Pinpoint the cell where the given text exists, returning its (x, y) midpoint coordinate. 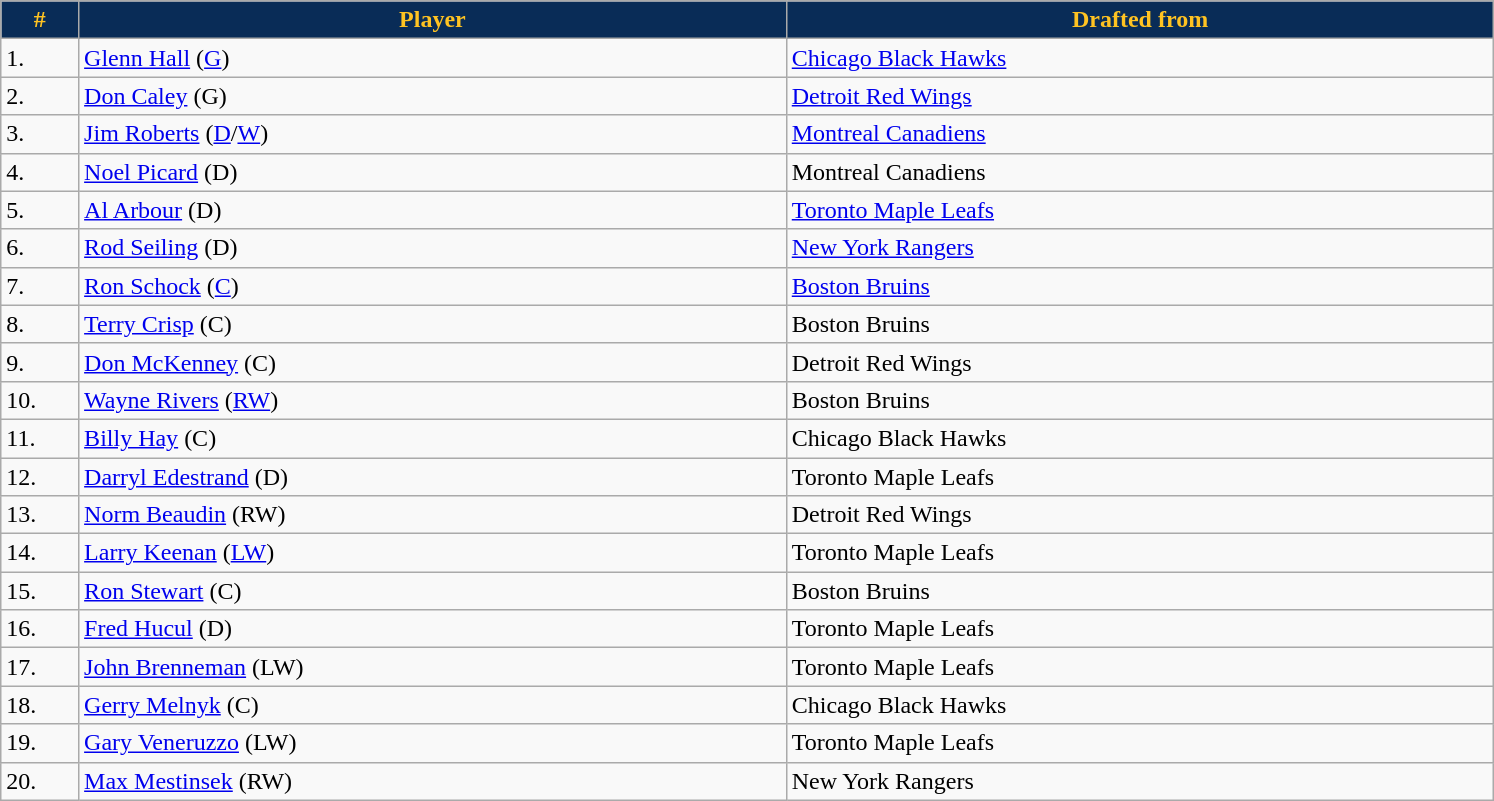
11. (40, 438)
# (40, 20)
John Brenneman (LW) (433, 667)
Larry Keenan (LW) (433, 553)
3. (40, 134)
Don McKenney (C) (433, 362)
Terry Crisp (C) (433, 324)
6. (40, 248)
Max Mestinsek (RW) (433, 781)
17. (40, 667)
Noel Picard (D) (433, 172)
Drafted from (1140, 20)
Gerry Melnyk (C) (433, 705)
Jim Roberts (D/W) (433, 134)
Gary Veneruzzo (LW) (433, 743)
4. (40, 172)
Wayne Rivers (RW) (433, 400)
Don Caley (G) (433, 96)
Player (433, 20)
10. (40, 400)
12. (40, 477)
15. (40, 591)
1. (40, 58)
20. (40, 781)
18. (40, 705)
Al Arbour (D) (433, 210)
Glenn Hall (G) (433, 58)
19. (40, 743)
7. (40, 286)
Fred Hucul (D) (433, 629)
16. (40, 629)
5. (40, 210)
2. (40, 96)
Ron Stewart (C) (433, 591)
Darryl Edestrand (D) (433, 477)
Ron Schock (C) (433, 286)
14. (40, 553)
9. (40, 362)
8. (40, 324)
Rod Seiling (D) (433, 248)
Norm Beaudin (RW) (433, 515)
13. (40, 515)
Billy Hay (C) (433, 438)
